Detect which cell encompasses the target text, then output its (X, Y) center coordinate. 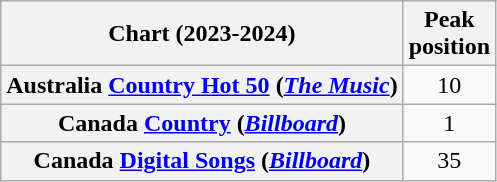
Australia Country Hot 50 (The Music) (202, 85)
10 (449, 85)
Canada Country (Billboard) (202, 123)
Peakposition (449, 34)
Chart (2023-2024) (202, 34)
35 (449, 161)
1 (449, 123)
Canada Digital Songs (Billboard) (202, 161)
